Identify which cell holds the provided text, then report its [x, y] central coordinate. 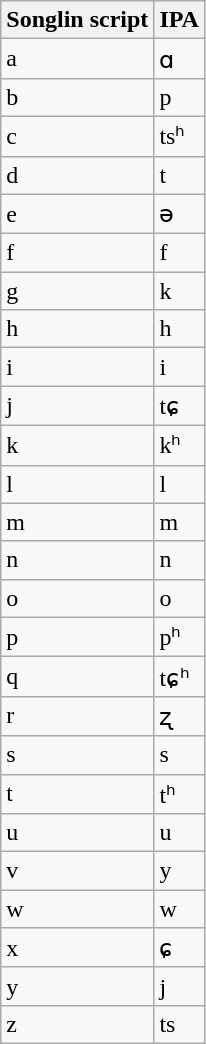
ts [180, 1024]
v [78, 871]
tʰ [180, 794]
tɕ [180, 406]
b [78, 97]
a [78, 59]
tɕʰ [180, 677]
x [78, 948]
z [78, 1024]
c [78, 136]
ə [180, 214]
ɕ [180, 948]
d [78, 175]
r [78, 716]
e [78, 214]
q [78, 677]
g [78, 291]
ɑ [180, 59]
tsʰ [180, 136]
IPA [180, 20]
kʰ [180, 445]
Songlin script [78, 20]
pʰ [180, 637]
ʐ [180, 716]
